Determine the (x, y) coordinate at the center of the cell enclosing the given text.  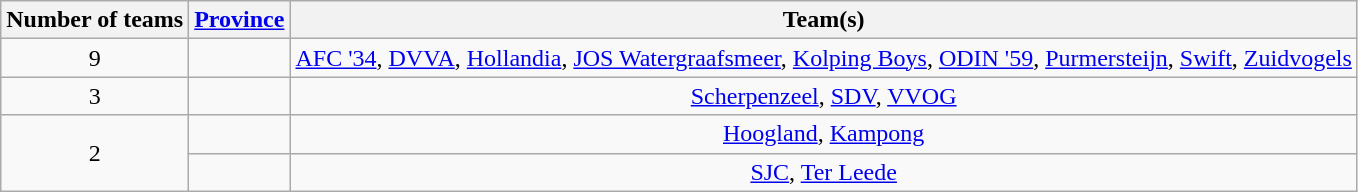
Number of teams (95, 20)
SJC, Ter Leede (824, 172)
9 (95, 58)
Province (240, 20)
AFC '34, DVVA, Hollandia, JOS Watergraafsmeer, Kolping Boys, ODIN '59, Purmersteijn, Swift, Zuidvogels (824, 58)
Team(s) (824, 20)
Scherpenzeel, SDV, VVOG (824, 96)
Hoogland, Kampong (824, 134)
3 (95, 96)
2 (95, 153)
